Return [X, Y] of the center of cell containing provided text 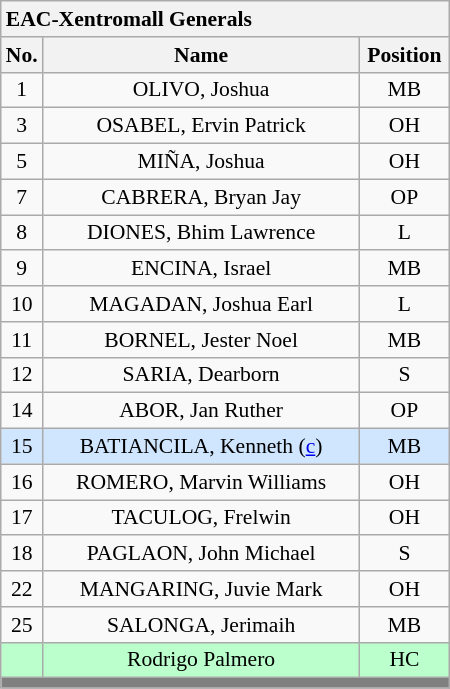
ROMERO, Marvin Williams [202, 482]
OSABEL, Ervin Patrick [202, 126]
No. [22, 55]
OLIVO, Joshua [202, 90]
ABOR, Jan Ruther [202, 411]
22 [22, 589]
7 [22, 197]
BATIANCILA, Kenneth (c) [202, 447]
8 [22, 233]
25 [22, 625]
3 [22, 126]
DIONES, Bhim Lawrence [202, 233]
MAGADAN, Joshua Earl [202, 304]
CABRERA, Bryan Jay [202, 197]
9 [22, 269]
PAGLAON, John Michael [202, 554]
Position [405, 55]
SARIA, Dearborn [202, 375]
18 [22, 554]
16 [22, 482]
15 [22, 447]
12 [22, 375]
1 [22, 90]
MANGARING, Juvie Mark [202, 589]
11 [22, 340]
Name [202, 55]
Rodrigo Palmero [202, 660]
ENCINA, Israel [202, 269]
SALONGA, Jerimaih [202, 625]
HC [405, 660]
5 [22, 162]
MIÑA, Joshua [202, 162]
EAC-Xentromall Generals [225, 19]
17 [22, 518]
14 [22, 411]
10 [22, 304]
BORNEL, Jester Noel [202, 340]
TACULOG, Frelwin [202, 518]
